Detect which cell encompasses the target text, then output its (x, y) center coordinate. 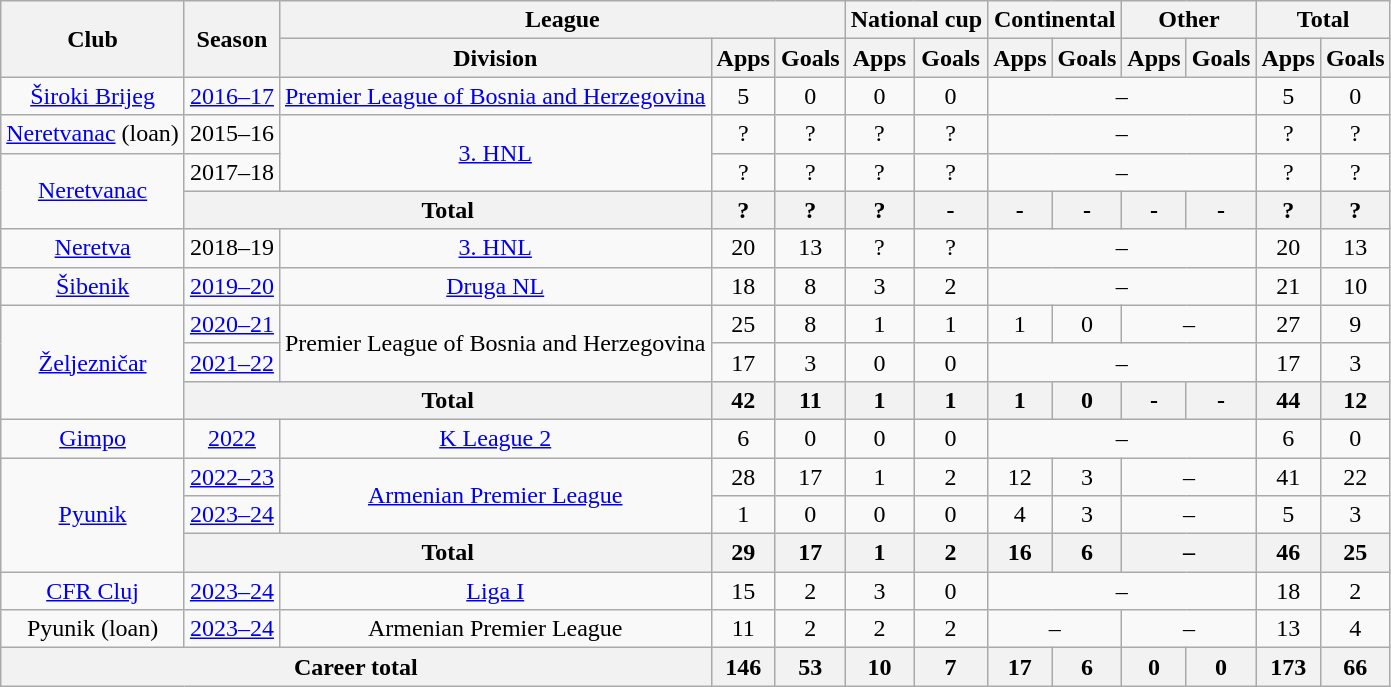
Široki Brijeg (93, 96)
Continental (1055, 20)
2018–19 (232, 248)
Željezničar (93, 362)
Neretvanac (93, 191)
Druga NL (495, 286)
Šibenik (93, 286)
146 (743, 667)
Neretva (93, 248)
2017–18 (232, 172)
2015–16 (232, 134)
Gimpo (93, 438)
Pyunik (93, 515)
41 (1288, 477)
League (562, 20)
Season (232, 39)
2021–22 (232, 362)
28 (743, 477)
National cup (916, 20)
2019–20 (232, 286)
29 (743, 553)
CFR Cluj (93, 591)
66 (1355, 667)
44 (1288, 400)
Pyunik (loan) (93, 629)
2022–23 (232, 477)
Liga I (495, 591)
42 (743, 400)
22 (1355, 477)
2020–21 (232, 324)
46 (1288, 553)
53 (810, 667)
K League 2 (495, 438)
21 (1288, 286)
Club (93, 39)
16 (1020, 553)
173 (1288, 667)
9 (1355, 324)
2016–17 (232, 96)
15 (743, 591)
2022 (232, 438)
Division (495, 58)
Other (1189, 20)
Career total (356, 667)
Neretvanac (loan) (93, 134)
27 (1288, 324)
7 (951, 667)
